Provide the [X, Y] coordinate of the cell's center where the given text is located.  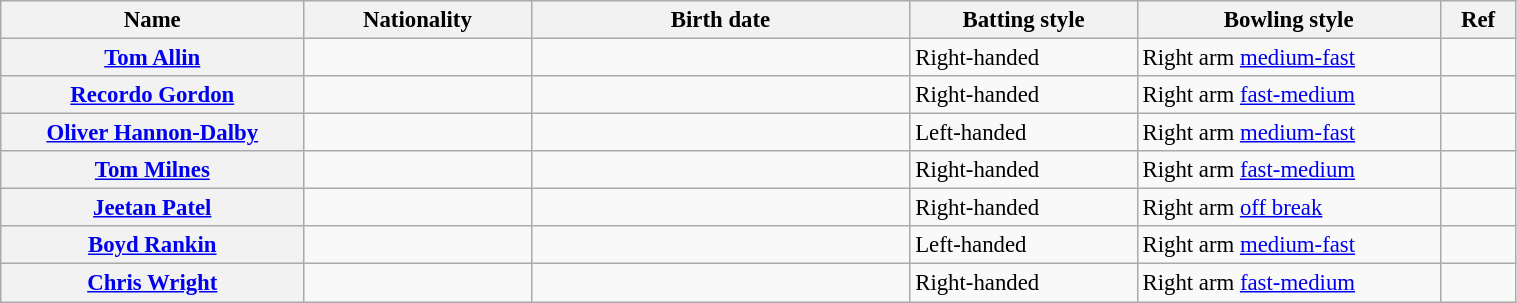
Ref [1478, 20]
Bowling style [1288, 20]
Tom Milnes [152, 170]
Nationality [418, 20]
Jeetan Patel [152, 208]
Birth date [720, 20]
Recordo Gordon [152, 95]
Tom Allin [152, 58]
Oliver Hannon-Dalby [152, 133]
Name [152, 20]
Boyd Rankin [152, 245]
Right arm off break [1288, 208]
Chris Wright [152, 283]
Batting style [1024, 20]
